Provide the [x, y] coordinate of the cell's center where the given text is located.  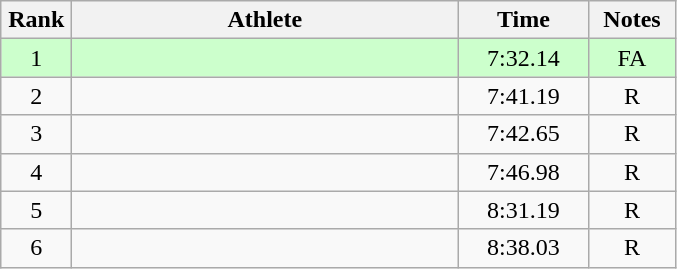
3 [36, 134]
4 [36, 172]
Time [524, 20]
6 [36, 248]
FA [632, 58]
Rank [36, 20]
7:42.65 [524, 134]
1 [36, 58]
7:46.98 [524, 172]
Athlete [265, 20]
5 [36, 210]
Notes [632, 20]
7:41.19 [524, 96]
2 [36, 96]
8:38.03 [524, 248]
7:32.14 [524, 58]
8:31.19 [524, 210]
